Extract the (x, y) coordinate from the center of the cell holding the provided text.  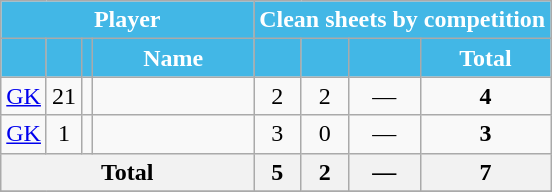
7 (485, 172)
4 (485, 96)
Clean sheets by competition (402, 20)
1 (64, 134)
21 (64, 96)
0 (324, 134)
Player (128, 20)
5 (278, 172)
Name (174, 58)
